Provide the (x, y) coordinate of the cell's center where the given text is located.  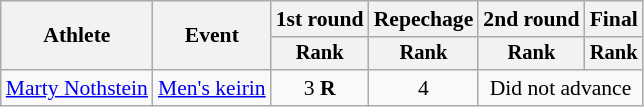
Did not advance (560, 88)
3 R (320, 88)
Athlete (77, 36)
Marty Nothstein (77, 88)
4 (424, 88)
Repechage (424, 19)
Men's keirin (212, 88)
Event (212, 36)
2nd round (531, 19)
Final (614, 19)
1st round (320, 19)
